From the cell containing the given text, extract its center point as (x, y) coordinate. 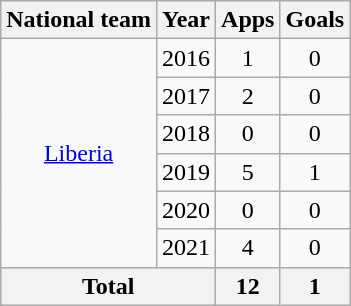
Liberia (79, 153)
Goals (315, 20)
2020 (186, 210)
5 (248, 172)
2 (248, 96)
4 (248, 248)
Year (186, 20)
2016 (186, 58)
2019 (186, 172)
Apps (248, 20)
National team (79, 20)
2017 (186, 96)
2018 (186, 134)
Total (108, 286)
12 (248, 286)
2021 (186, 248)
